Provide the [x, y] coordinate of the cell's center where the given text is located.  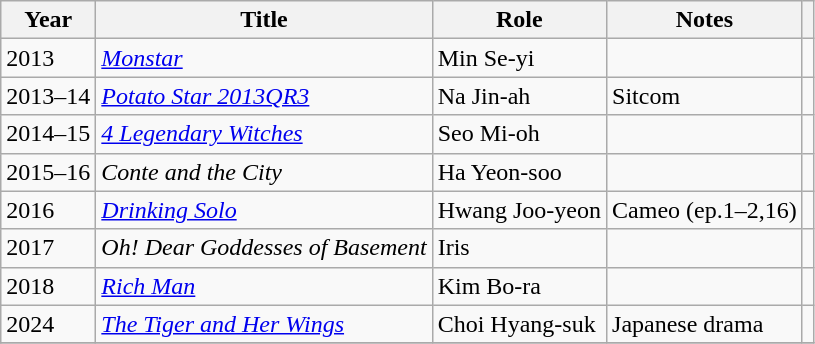
Oh! Dear Goddesses of Basement [264, 248]
2015–16 [48, 172]
2013–14 [48, 96]
Title [264, 20]
Drinking Solo [264, 210]
2014–15 [48, 134]
Choi Hyang-suk [519, 324]
Cameo (ep.1–2,16) [705, 210]
Role [519, 20]
Min Se-yi [519, 58]
Iris [519, 248]
Na Jin-ah [519, 96]
2024 [48, 324]
Japanese drama [705, 324]
The Tiger and Her Wings [264, 324]
Sitcom [705, 96]
Potato Star 2013QR3 [264, 96]
Kim Bo-ra [519, 286]
Conte and the City [264, 172]
Seo Mi-oh [519, 134]
2018 [48, 286]
Year [48, 20]
2016 [48, 210]
Hwang Joo-yeon [519, 210]
Rich Man [264, 286]
Monstar [264, 58]
Notes [705, 20]
2017 [48, 248]
2013 [48, 58]
Ha Yeon-soo [519, 172]
4 Legendary Witches [264, 134]
